Identify which cell holds the provided text, then report its (X, Y) central coordinate. 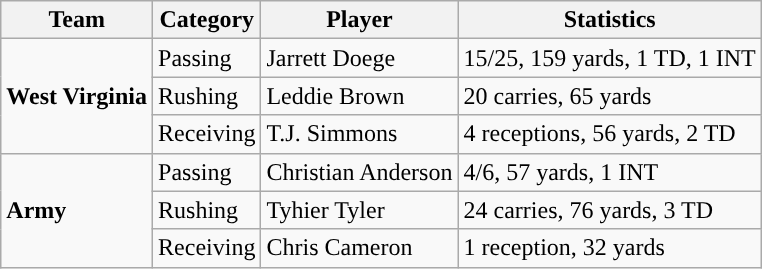
Statistics (610, 20)
Category (207, 20)
Christian Anderson (360, 172)
24 carries, 76 yards, 3 TD (610, 210)
T.J. Simmons (360, 134)
4/6, 57 yards, 1 INT (610, 172)
West Virginia (77, 96)
1 reception, 32 yards (610, 248)
Jarrett Doege (360, 58)
Leddie Brown (360, 96)
Army (77, 210)
20 carries, 65 yards (610, 96)
Chris Cameron (360, 248)
Team (77, 20)
Tyhier Tyler (360, 210)
Player (360, 20)
15/25, 159 yards, 1 TD, 1 INT (610, 58)
4 receptions, 56 yards, 2 TD (610, 134)
